Extract the [X, Y] coordinate from the center of the cell holding the provided text.  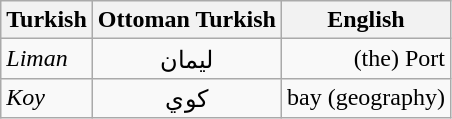
Turkish [47, 20]
ليمان [186, 59]
bay (geography) [366, 98]
Koy [47, 98]
Ottoman Turkish [186, 20]
Liman [47, 59]
كوي [186, 98]
English [366, 20]
(the) Port [366, 59]
